Return the (X, Y) coordinate for the center point of the cell that contains the specified text.  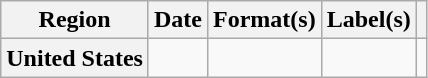
Date (178, 20)
United States (75, 58)
Region (75, 20)
Format(s) (265, 20)
Label(s) (368, 20)
